Return (X, Y) of the center of cell containing provided text 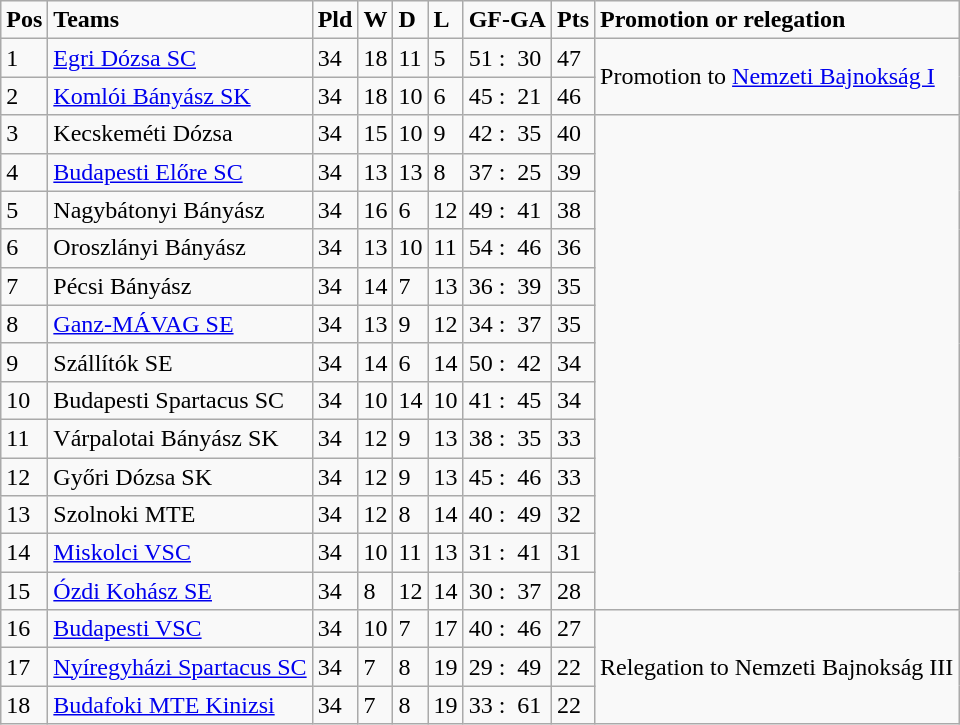
D (410, 20)
36 : 39 (507, 286)
Nagybátonyi Bányász (180, 210)
50 : 42 (507, 362)
GF-GA (507, 20)
Relegation to Nemzeti Bajnokság III (777, 667)
Pos (24, 20)
41 : 45 (507, 400)
Győri Dózsa SK (180, 477)
40 (572, 134)
W (376, 20)
Szolnoki MTE (180, 515)
3 (24, 134)
33 : 61 (507, 705)
34 : 37 (507, 324)
38 (572, 210)
1 (24, 58)
40 : 46 (507, 629)
Szállítók SE (180, 362)
46 (572, 96)
Oroszlányi Bányász (180, 248)
Komlói Bányász SK (180, 96)
45 : 46 (507, 477)
28 (572, 591)
40 : 49 (507, 515)
Pts (572, 20)
42 : 35 (507, 134)
Promotion or relegation (777, 20)
31 : 41 (507, 553)
32 (572, 515)
38 : 35 (507, 438)
Pld (335, 20)
2 (24, 96)
31 (572, 553)
45 : 21 (507, 96)
30 : 37 (507, 591)
Teams (180, 20)
Pécsi Bányász (180, 286)
Kecskeméti Dózsa (180, 134)
51 : 30 (507, 58)
Egri Dózsa SC (180, 58)
Budapesti Előre SC (180, 172)
54 : 46 (507, 248)
Budapesti Spartacus SC (180, 400)
37 : 25 (507, 172)
Budafoki MTE Kinizsi (180, 705)
29 : 49 (507, 667)
Budapesti VSC (180, 629)
Várpalotai Bányász SK (180, 438)
Promotion to Nemzeti Bajnokság I (777, 77)
L (446, 20)
49 : 41 (507, 210)
39 (572, 172)
47 (572, 58)
27 (572, 629)
Miskolci VSC (180, 553)
Nyíregyházi Spartacus SC (180, 667)
Ózdi Kohász SE (180, 591)
Ganz-MÁVAG SE (180, 324)
4 (24, 172)
36 (572, 248)
